Determine the (X, Y) coordinate at the center of the cell enclosing the given text.  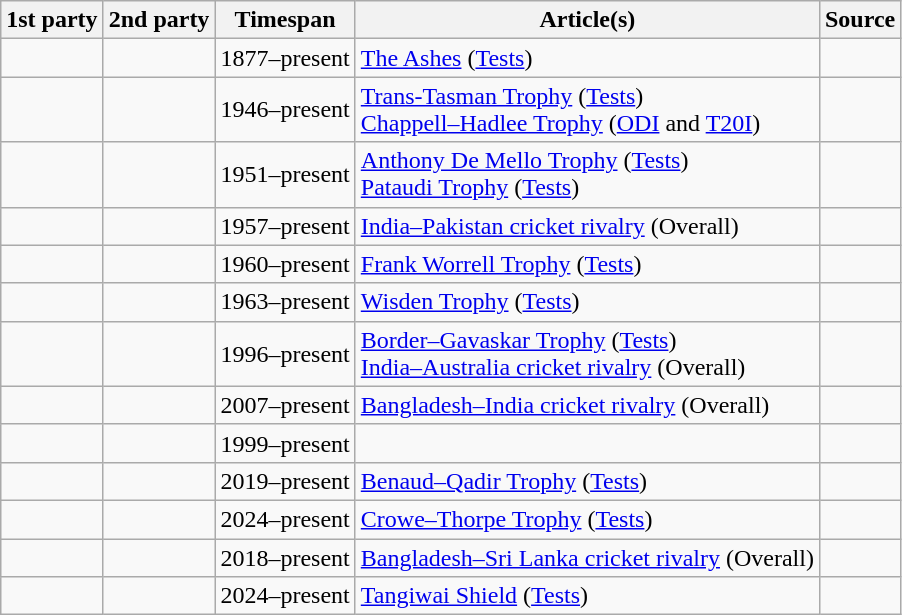
The Ashes (Tests) (587, 58)
1999–present (285, 443)
Article(s) (587, 20)
Crowe–Thorpe Trophy (Tests) (587, 519)
1957–present (285, 226)
Anthony De Mello Trophy (Tests)Pataudi Trophy (Tests) (587, 174)
1960–present (285, 264)
Frank Worrell Trophy (Tests) (587, 264)
1996–present (285, 354)
2019–present (285, 481)
Wisden Trophy (Tests) (587, 302)
Tangiwai Shield (Tests) (587, 596)
India–Pakistan cricket rivalry (Overall) (587, 226)
1877–present (285, 58)
Timespan (285, 20)
Trans-Tasman Trophy (Tests)Chappell–Hadlee Trophy (ODI and T20I) (587, 110)
2007–present (285, 405)
Source (860, 20)
2018–present (285, 557)
2nd party (159, 20)
1951–present (285, 174)
Bangladesh–India cricket rivalry (Overall) (587, 405)
1963–present (285, 302)
1st party (52, 20)
Benaud–Qadir Trophy (Tests) (587, 481)
Border–Gavaskar Trophy (Tests)India–Australia cricket rivalry (Overall) (587, 354)
Bangladesh–Sri Lanka cricket rivalry (Overall) (587, 557)
1946–present (285, 110)
